Detect which cell encompasses the target text, then output its (x, y) center coordinate. 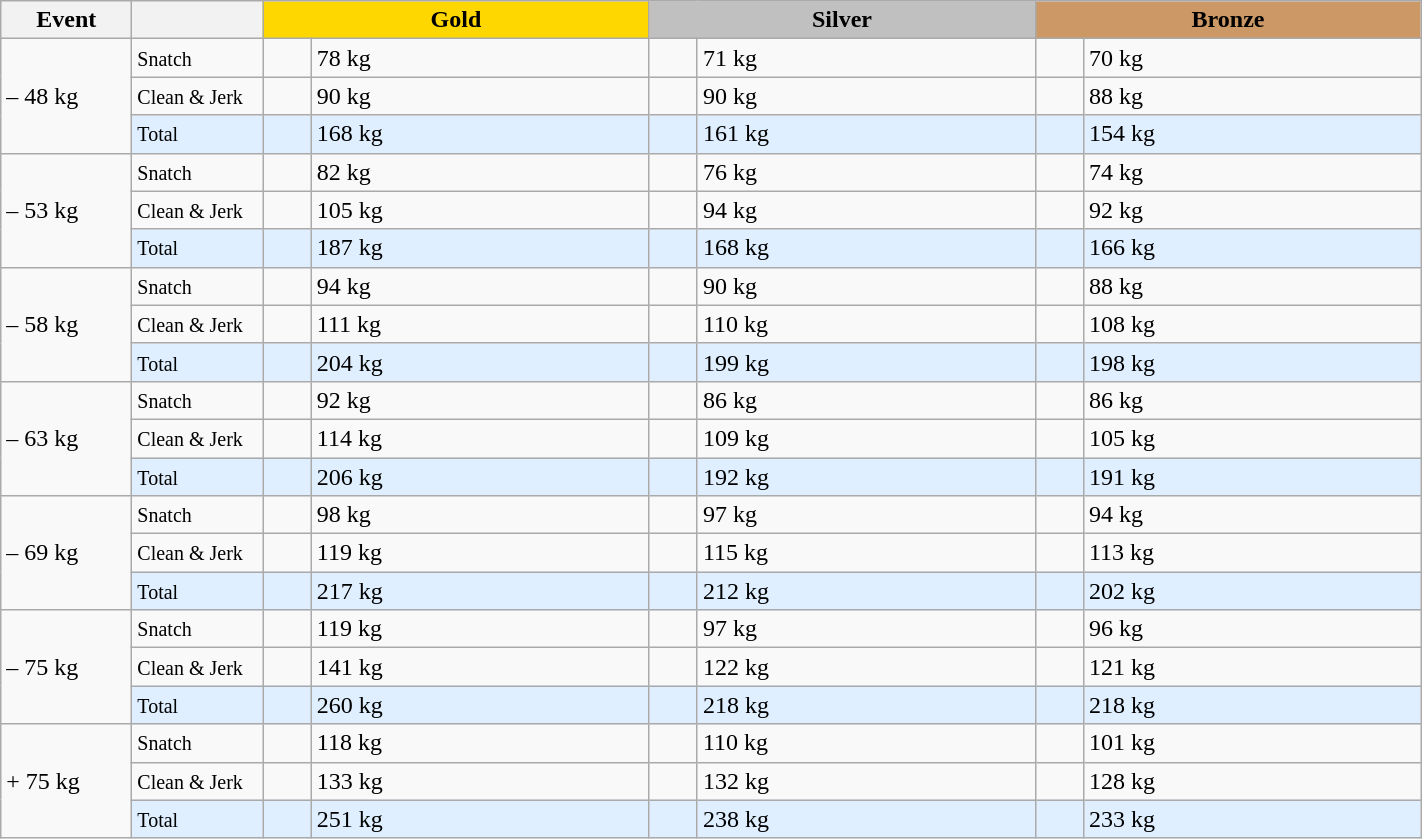
191 kg (1252, 477)
128 kg (1252, 781)
96 kg (1252, 629)
113 kg (1252, 553)
– 69 kg (66, 553)
115 kg (866, 553)
202 kg (1252, 591)
206 kg (480, 477)
82 kg (480, 172)
251 kg (480, 819)
78 kg (480, 58)
118 kg (480, 743)
204 kg (480, 362)
– 58 kg (66, 324)
260 kg (480, 705)
Bronze (1228, 20)
192 kg (866, 477)
Event (66, 20)
Gold (456, 20)
Silver (842, 20)
141 kg (480, 667)
121 kg (1252, 667)
238 kg (866, 819)
– 63 kg (66, 438)
70 kg (1252, 58)
74 kg (1252, 172)
98 kg (480, 515)
212 kg (866, 591)
114 kg (480, 438)
161 kg (866, 134)
– 53 kg (66, 210)
233 kg (1252, 819)
132 kg (866, 781)
– 75 kg (66, 667)
166 kg (1252, 248)
71 kg (866, 58)
198 kg (1252, 362)
217 kg (480, 591)
133 kg (480, 781)
122 kg (866, 667)
154 kg (1252, 134)
109 kg (866, 438)
108 kg (1252, 324)
+ 75 kg (66, 781)
76 kg (866, 172)
199 kg (866, 362)
– 48 kg (66, 96)
101 kg (1252, 743)
187 kg (480, 248)
111 kg (480, 324)
